Scan for the cell matching the given text and deliver its (x, y) coordinate at center. 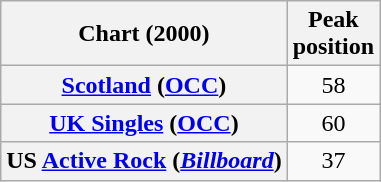
58 (333, 85)
UK Singles (OCC) (144, 123)
Scotland (OCC) (144, 85)
60 (333, 123)
37 (333, 161)
Chart (2000) (144, 34)
US Active Rock (Billboard) (144, 161)
Peakposition (333, 34)
